Find where the given text appears and provide that cell's center as (X, Y) coordinate. 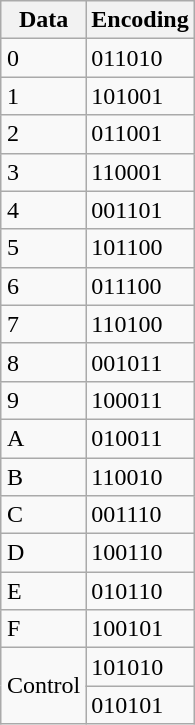
0 (43, 58)
110010 (140, 477)
C (43, 515)
1 (43, 96)
5 (43, 248)
101001 (140, 96)
D (43, 553)
B (43, 477)
100101 (140, 629)
100110 (140, 553)
011001 (140, 134)
A (43, 438)
9 (43, 400)
011100 (140, 286)
2 (43, 134)
E (43, 591)
100011 (140, 400)
101100 (140, 248)
110100 (140, 324)
010101 (140, 705)
7 (43, 324)
110001 (140, 172)
001110 (140, 515)
Control (43, 686)
011010 (140, 58)
001101 (140, 210)
8 (43, 362)
Data (43, 20)
101010 (140, 667)
010110 (140, 591)
3 (43, 172)
001011 (140, 362)
6 (43, 286)
4 (43, 210)
F (43, 629)
Encoding (140, 20)
010011 (140, 438)
